For the text-containing cell, return its midpoint in [x, y] coordinate format. 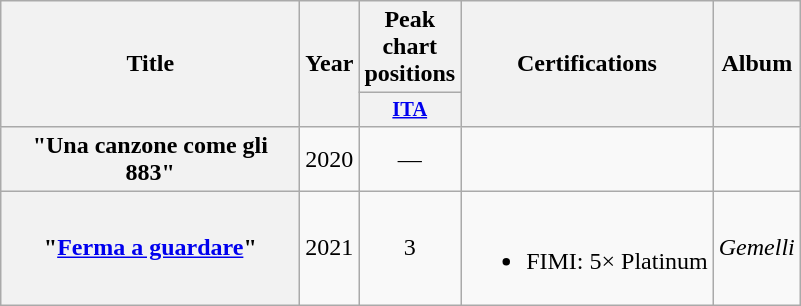
Peak chart positions [410, 47]
— [410, 158]
Gemelli [756, 248]
Album [756, 64]
Title [150, 64]
"Ferma a guardare" [150, 248]
3 [410, 248]
"Una canzone come gli 883" [150, 158]
2020 [330, 158]
2021 [330, 248]
ITA [410, 110]
Year [330, 64]
Certifications [588, 64]
FIMI: 5× Platinum [588, 248]
